Output the (X, Y) coordinate of the center of the cell containing the given text.  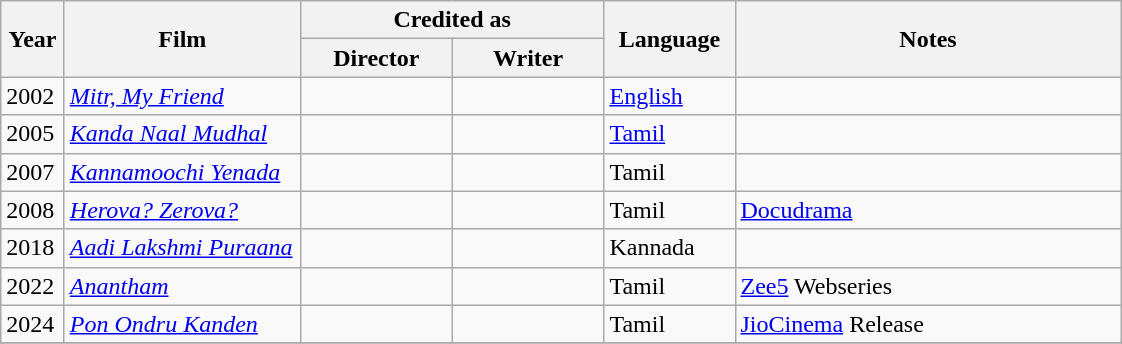
Pon Ondru Kanden (182, 324)
Year (33, 39)
Zee5 Webseries (928, 286)
2008 (33, 210)
Kannada (670, 248)
2022 (33, 286)
2005 (33, 134)
Docudrama (928, 210)
Director (376, 58)
JioCinema Release (928, 324)
2018 (33, 248)
Credited as (452, 20)
Language (670, 39)
Mitr, My Friend (182, 96)
Kannamoochi Yenada (182, 172)
Aadi Lakshmi Puraana (182, 248)
2002 (33, 96)
Writer (528, 58)
Film (182, 39)
English (670, 96)
Herova? Zerova? (182, 210)
Kanda Naal Mudhal (182, 134)
2024 (33, 324)
Anantham (182, 286)
2007 (33, 172)
Notes (928, 39)
